Determine the (x, y) coordinate at the center of the cell enclosing the given text.  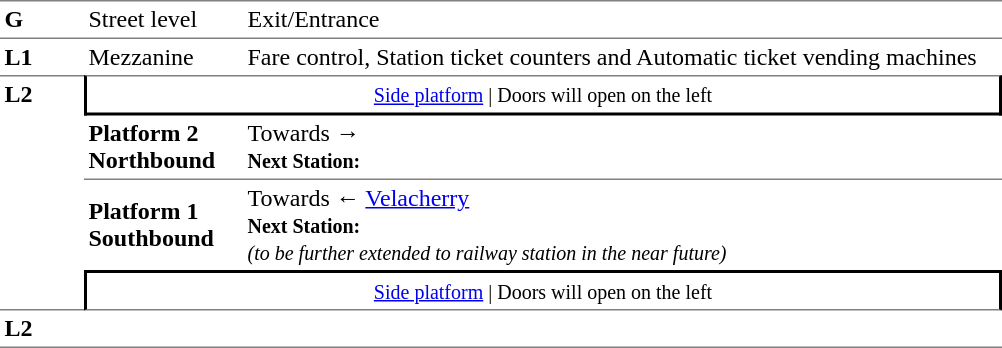
G (42, 20)
Exit/Entrance (622, 20)
Towards → Next Station: (622, 148)
Towards ← VelacherryNext Station: (to be further extended to railway station in the near future) (622, 225)
L1 (42, 57)
Platform 2Northbound (164, 148)
Platform 1Southbound (164, 225)
Street level (164, 20)
Fare control, Station ticket counters and Automatic ticket vending machines (622, 57)
Mezzanine (164, 57)
